From the cell containing the given text, extract its center point as (X, Y) coordinate. 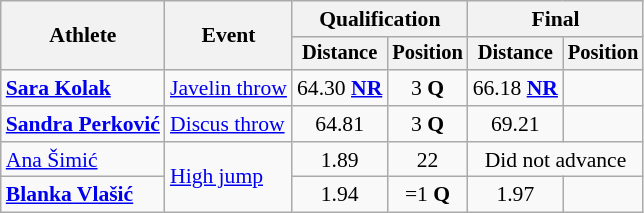
1.97 (516, 195)
Ana Šimić (83, 160)
69.21 (516, 124)
Sara Kolak (83, 88)
1.89 (340, 160)
Sandra Perković (83, 124)
Blanka Vlašić (83, 195)
1.94 (340, 195)
Event (228, 36)
High jump (228, 178)
Javelin throw (228, 88)
Athlete (83, 36)
Discus throw (228, 124)
66.18 NR (516, 88)
=1 Q (427, 195)
64.81 (340, 124)
Qualification (380, 19)
Final (556, 19)
22 (427, 160)
Did not advance (556, 160)
64.30 NR (340, 88)
